Locate the cell with the specified text and output its [X, Y] center coordinate. 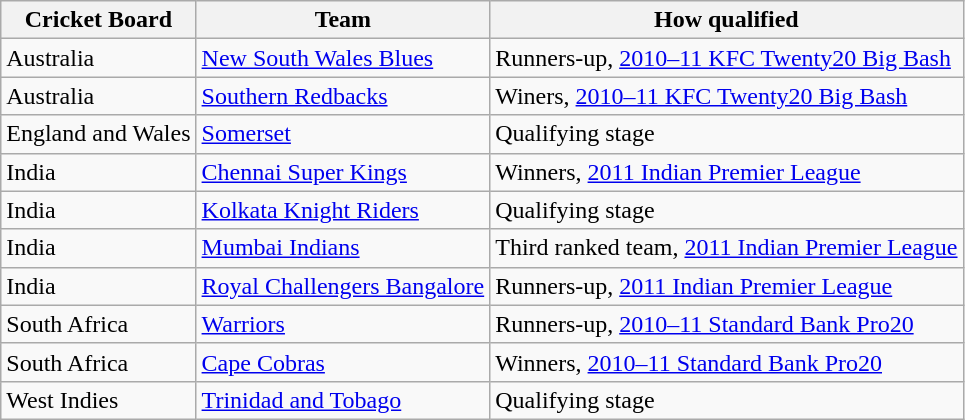
Third ranked team, 2011 Indian Premier League [726, 248]
Royal Challengers Bangalore [343, 286]
Southern Redbacks [343, 96]
Team [343, 20]
Cape Cobras [343, 362]
Warriors [343, 324]
Runners-up, 2010–11 Standard Bank Pro20 [726, 324]
Mumbai Indians [343, 248]
Winers, 2010–11 KFC Twenty20 Big Bash [726, 96]
How qualified [726, 20]
Cricket Board [98, 20]
Somerset [343, 134]
Winners, 2010–11 Standard Bank Pro20 [726, 362]
Chennai Super Kings [343, 172]
West Indies [98, 400]
Kolkata Knight Riders [343, 210]
Trinidad and Tobago [343, 400]
Runners-up, 2010–11 KFC Twenty20 Big Bash [726, 58]
Runners-up, 2011 Indian Premier League [726, 286]
England and Wales [98, 134]
New South Wales Blues [343, 58]
Winners, 2011 Indian Premier League [726, 172]
